Scan for the cell matching the given text and deliver its (x, y) coordinate at center. 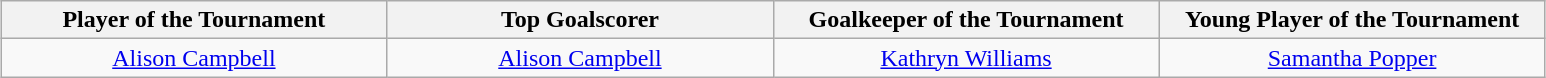
Samantha Popper (1352, 58)
Kathryn Williams (966, 58)
Young Player of the Tournament (1352, 20)
Top Goalscorer (580, 20)
Player of the Tournament (194, 20)
Goalkeeper of the Tournament (966, 20)
